Find where the given text appears and provide that cell's center as (X, Y) coordinate. 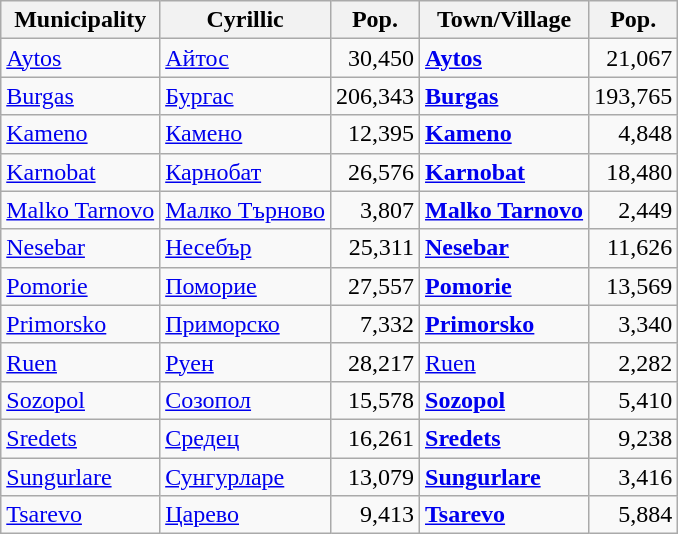
11,626 (634, 248)
2,282 (634, 362)
Малко Търново (246, 210)
21,067 (634, 58)
26,576 (374, 172)
Сунгурларе (246, 477)
25,311 (374, 248)
15,578 (374, 400)
Town/Village (504, 20)
Камено (246, 134)
193,765 (634, 96)
Карнобат (246, 172)
Бургас (246, 96)
5,884 (634, 515)
Поморие (246, 286)
9,413 (374, 515)
Municipality (80, 20)
3,807 (374, 210)
2,449 (634, 210)
18,480 (634, 172)
12,395 (374, 134)
3,340 (634, 324)
Cyrillic (246, 20)
30,450 (374, 58)
3,416 (634, 477)
7,332 (374, 324)
Айтос (246, 58)
4,848 (634, 134)
5,410 (634, 400)
13,569 (634, 286)
Руен (246, 362)
Несебър (246, 248)
9,238 (634, 438)
Царево (246, 515)
Средец (246, 438)
27,557 (374, 286)
28,217 (374, 362)
Созопол (246, 400)
16,261 (374, 438)
206,343 (374, 96)
13,079 (374, 477)
Приморско (246, 324)
